Determine the (x, y) coordinate at the center of the cell enclosing the given text.  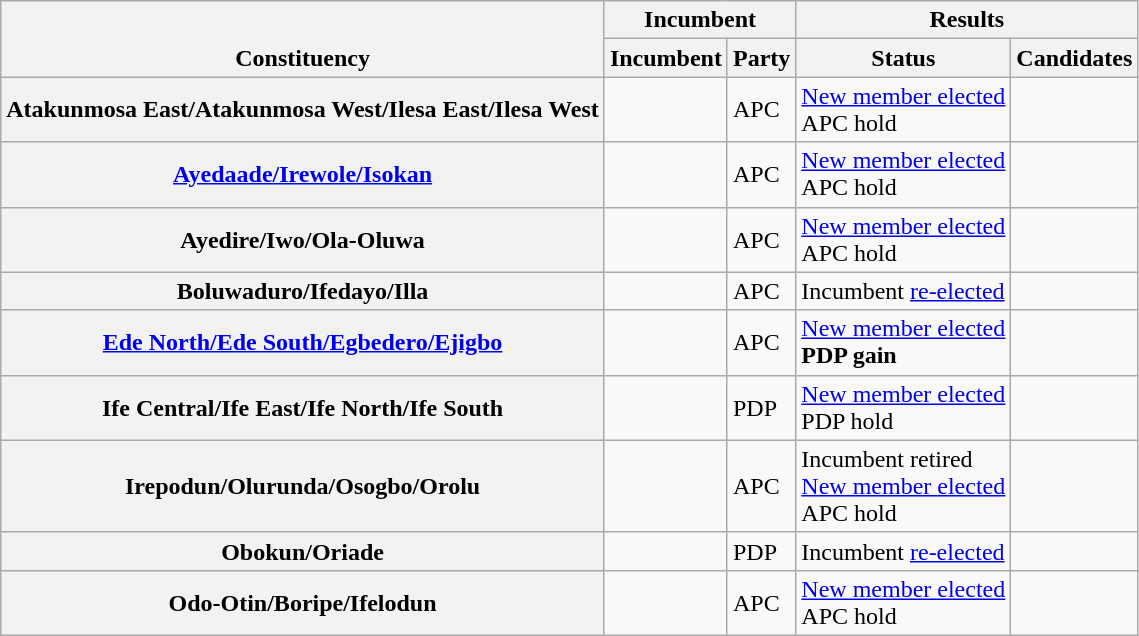
New member electedPDP gain (904, 342)
Atakunmosa East/Atakunmosa West/Ilesa East/Ilesa West (303, 110)
Ayedaade/Irewole/Isokan (303, 174)
Odo-Otin/Boripe/Ifelodun (303, 602)
Ede North/Ede South/Egbedero/Ejigbo (303, 342)
Incumbent retiredNew member electedAPC hold (904, 486)
Results (967, 20)
Ife Central/Ife East/Ife North/Ife South (303, 408)
Constituency (303, 39)
Candidates (1074, 58)
New member electedPDP hold (904, 408)
Boluwaduro/Ifedayo/Illa (303, 291)
Party (761, 58)
Ayedire/Iwo/Ola-Oluwa (303, 240)
Status (904, 58)
Irepodun/Olurunda/Osogbo/Orolu (303, 486)
Obokun/Oriade (303, 551)
